Capture the cell that displays the provided text and extract its (x, y) central coordinate. 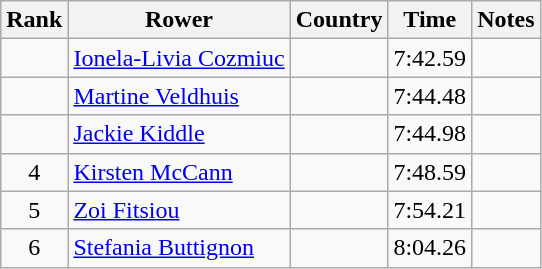
8:04.26 (430, 248)
Jackie Kiddle (179, 134)
7:44.48 (430, 96)
6 (34, 248)
Stefania Buttignon (179, 248)
7:48.59 (430, 172)
Kirsten McCann (179, 172)
Notes (506, 20)
7:44.98 (430, 134)
4 (34, 172)
Rower (179, 20)
Time (430, 20)
Country (339, 20)
7:42.59 (430, 58)
Ionela-Livia Cozmiuc (179, 58)
7:54.21 (430, 210)
5 (34, 210)
Zoi Fitsiou (179, 210)
Martine Veldhuis (179, 96)
Rank (34, 20)
